Pinpoint the cell where the given text exists, returning its [x, y] midpoint coordinate. 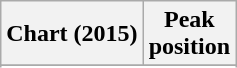
Peak position [189, 34]
Chart (2015) [72, 34]
